Provide the (X, Y) coordinate of the cell's center where the given text is located.  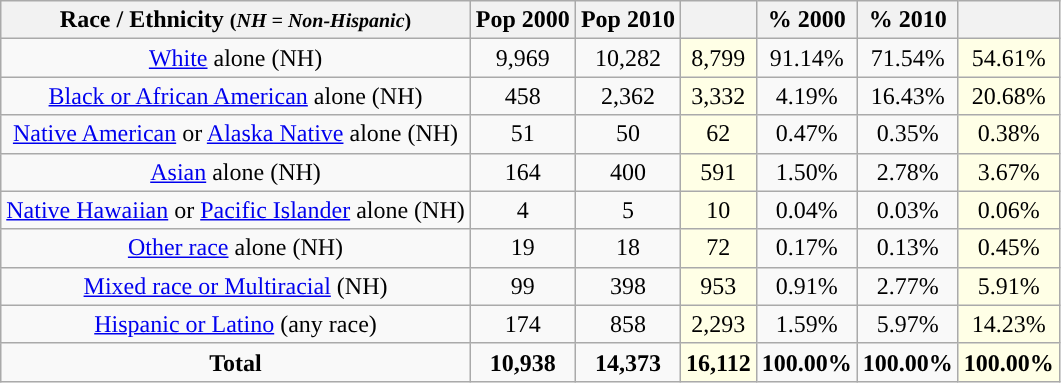
1.59% (806, 324)
62 (718, 134)
0.47% (806, 134)
5.97% (908, 324)
Other race alone (NH) (236, 248)
10,282 (628, 58)
20.68% (1008, 96)
1.50% (806, 172)
953 (718, 286)
0.17% (806, 248)
16.43% (908, 96)
858 (628, 324)
White alone (NH) (236, 58)
72 (718, 248)
Native American or Alaska Native alone (NH) (236, 134)
71.54% (908, 58)
2.78% (908, 172)
18 (628, 248)
3.67% (1008, 172)
51 (522, 134)
14.23% (1008, 324)
% 2000 (806, 20)
10 (718, 210)
91.14% (806, 58)
Native Hawaiian or Pacific Islander alone (NH) (236, 210)
% 2010 (908, 20)
2,293 (718, 324)
458 (522, 96)
4.19% (806, 96)
0.35% (908, 134)
5.91% (1008, 286)
0.03% (908, 210)
19 (522, 248)
2.77% (908, 286)
0.04% (806, 210)
0.13% (908, 248)
591 (718, 172)
400 (628, 172)
0.91% (806, 286)
164 (522, 172)
Race / Ethnicity (NH = Non-Hispanic) (236, 20)
14,373 (628, 362)
4 (522, 210)
9,969 (522, 58)
Asian alone (NH) (236, 172)
Pop 2000 (522, 20)
10,938 (522, 362)
50 (628, 134)
3,332 (718, 96)
8,799 (718, 58)
398 (628, 286)
54.61% (1008, 58)
Total (236, 362)
5 (628, 210)
Pop 2010 (628, 20)
Hispanic or Latino (any race) (236, 324)
99 (522, 286)
16,112 (718, 362)
0.06% (1008, 210)
174 (522, 324)
2,362 (628, 96)
0.38% (1008, 134)
0.45% (1008, 248)
Black or African American alone (NH) (236, 96)
Mixed race or Multiracial (NH) (236, 286)
